Provide the (x, y) coordinate of the cell's center where the given text is located.  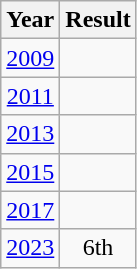
2015 (30, 172)
2013 (30, 134)
Result (98, 20)
2023 (30, 248)
Year (30, 20)
6th (98, 248)
2017 (30, 210)
2009 (30, 58)
2011 (30, 96)
